From the cell containing the given text, extract its center point as (x, y) coordinate. 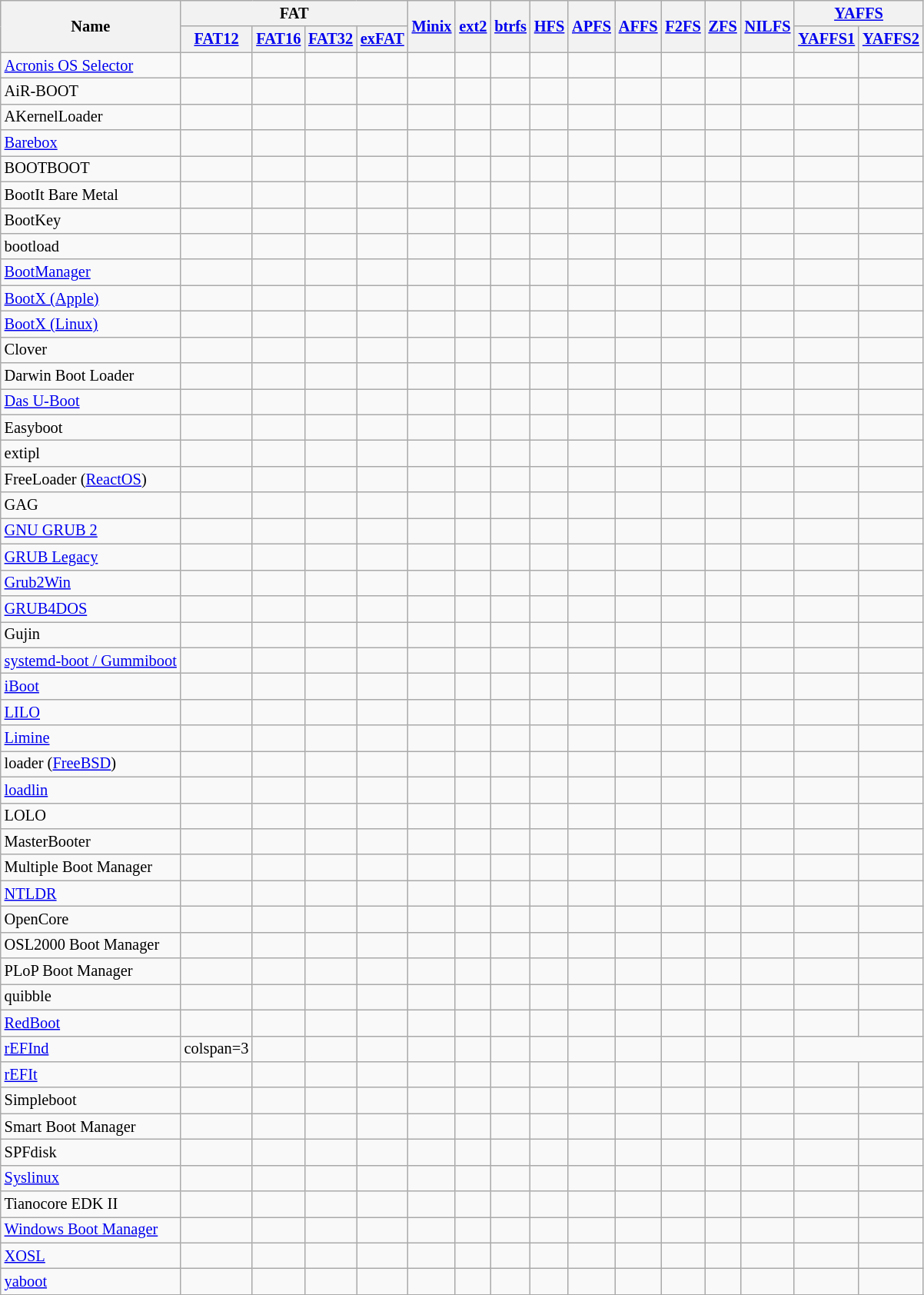
XOSL (91, 1256)
systemd-boot / Gummiboot (91, 661)
FAT (294, 13)
LOLO (91, 816)
OpenCore (91, 919)
F2FS (683, 26)
RedBoot (91, 1023)
ext2 (473, 26)
NILFS (768, 26)
OSL2000 Boot Manager (91, 945)
Tianocore EDK II (91, 1204)
Windows Boot Manager (91, 1230)
FAT32 (331, 39)
MasterBooter (91, 841)
FreeLoader (ReactOS) (91, 479)
Limine (91, 738)
FAT12 (217, 39)
YAFFS2 (891, 39)
rEFInd (91, 1049)
colspan=3 (217, 1049)
BootX (Linux) (91, 324)
LILO (91, 712)
iBoot (91, 686)
yaboot (91, 1282)
exFAT (383, 39)
Barebox (91, 143)
BootX (Apple) (91, 298)
FAT16 (278, 39)
GRUB4DOS (91, 608)
Clover (91, 350)
Multiple Boot Manager (91, 867)
AiR-BOOT (91, 91)
HFS (549, 26)
Gujin (91, 634)
APFS (592, 26)
YAFFS (858, 13)
SPFdisk (91, 1152)
Syslinux (91, 1178)
BootManager (91, 272)
bootload (91, 246)
AKernelLoader (91, 117)
loadlin (91, 790)
YAFFS1 (826, 39)
Darwin Boot Loader (91, 376)
rEFIt (91, 1074)
Grub2Win (91, 583)
quibble (91, 997)
BootKey (91, 221)
btrfs (510, 26)
BOOTBOOT (91, 168)
Das U-Boot (91, 401)
NTLDR (91, 894)
extipl (91, 453)
GAG (91, 505)
Easyboot (91, 428)
Smart Boot Manager (91, 1127)
AFFS (638, 26)
Minix (432, 26)
Simpleboot (91, 1100)
Name (91, 26)
PLoP Boot Manager (91, 971)
ZFS (723, 26)
BootIt Bare Metal (91, 195)
Acronis OS Selector (91, 65)
loader (FreeBSD) (91, 764)
GNU GRUB 2 (91, 531)
GRUB Legacy (91, 557)
